Locate the cell with the specified text and output its (x, y) center coordinate. 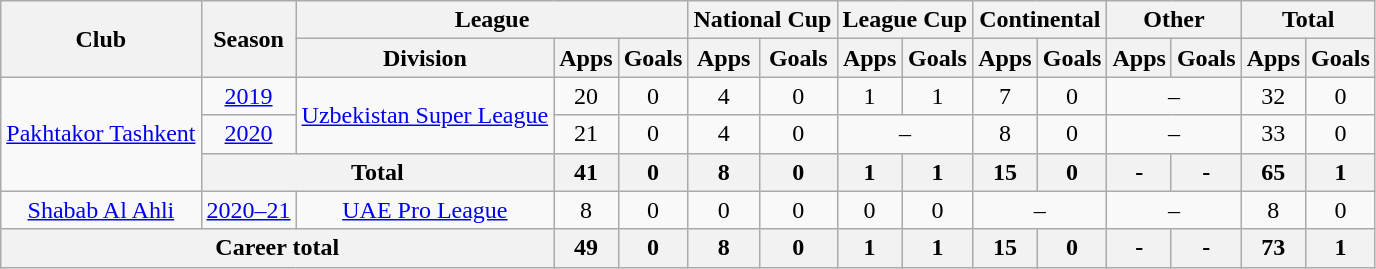
33 (1273, 134)
League (492, 20)
49 (586, 248)
Shabab Al Ahli (101, 210)
Career total (278, 248)
21 (586, 134)
7 (1005, 96)
Pakhtakor Tashkent (101, 134)
Other (1174, 20)
UAE Pro League (425, 210)
National Cup (762, 20)
Uzbekistan Super League (425, 115)
Club (101, 39)
2020–21 (248, 210)
League Cup (905, 20)
2019 (248, 96)
73 (1273, 248)
20 (586, 96)
2020 (248, 134)
65 (1273, 172)
Division (425, 58)
Continental (1040, 20)
Season (248, 39)
32 (1273, 96)
41 (586, 172)
